From the cell containing the given text, extract its center point as [x, y] coordinate. 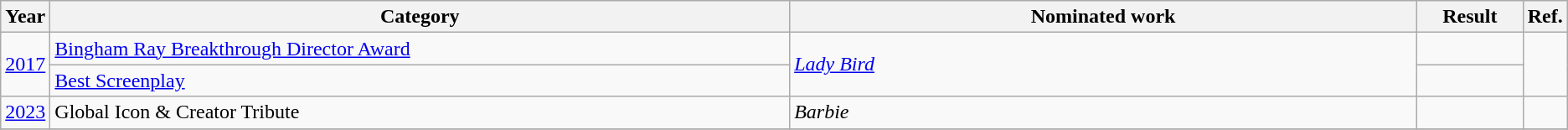
Global Icon & Creator Tribute [420, 112]
Nominated work [1104, 17]
Year [25, 17]
Category [420, 17]
Best Screenplay [420, 81]
2023 [25, 112]
Result [1471, 17]
Barbie [1104, 112]
2017 [25, 65]
Bingham Ray Breakthrough Director Award [420, 49]
Ref. [1545, 17]
Lady Bird [1104, 65]
